Search for the cell housing the specified text and yield its (x, y) center coordinate. 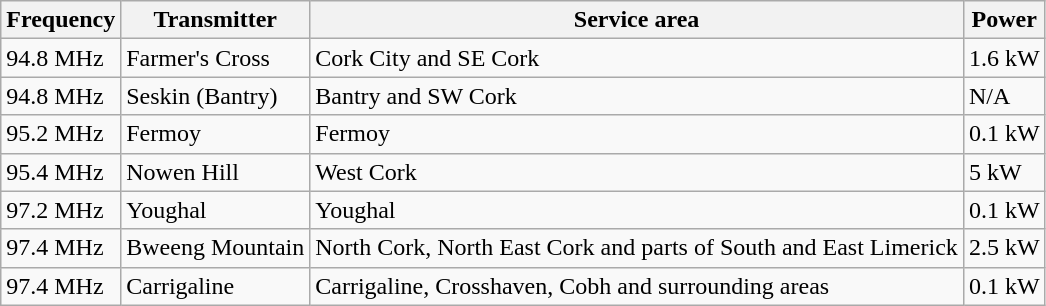
Transmitter (216, 20)
Service area (637, 20)
5 kW (1004, 172)
Carrigaline (216, 286)
95.2 MHz (61, 134)
95.4 MHz (61, 172)
Carrigaline, Crosshaven, Cobh and surrounding areas (637, 286)
97.2 MHz (61, 210)
North Cork, North East Cork and parts of South and East Limerick (637, 248)
N/A (1004, 96)
Bweeng Mountain (216, 248)
West Cork (637, 172)
Nowen Hill (216, 172)
Cork City and SE Cork (637, 58)
1.6 kW (1004, 58)
Seskin (Bantry) (216, 96)
2.5 kW (1004, 248)
Frequency (61, 20)
Farmer's Cross (216, 58)
Power (1004, 20)
Bantry and SW Cork (637, 96)
